For the text-containing cell, return its midpoint in (X, Y) coordinate format. 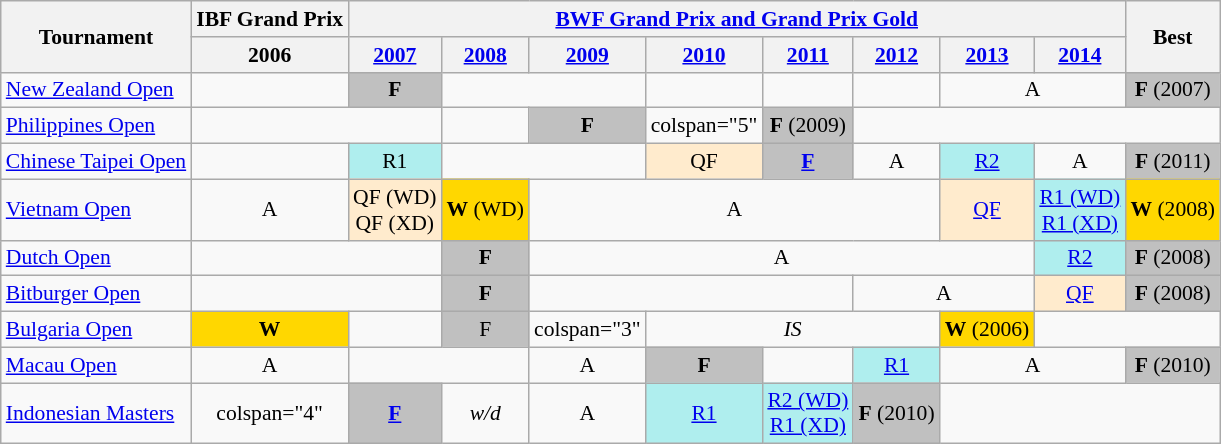
colspan="5" (704, 126)
2007 (394, 55)
W (2008) (1172, 210)
New Zealand Open (96, 90)
Bitburger Open (96, 294)
colspan="4" (270, 414)
Dutch Open (96, 258)
Tournament (96, 36)
2014 (1080, 55)
Macau Open (96, 365)
W (WD) (486, 210)
colspan="3" (588, 330)
Indonesian Masters (96, 414)
R2 (WD)R1 (XD) (808, 414)
Vietnam Open (96, 210)
2009 (588, 55)
F (2011) (1172, 162)
R1 (WD)R1 (XD) (1080, 210)
W (270, 330)
IBF Grand Prix (270, 19)
Bulgaria Open (96, 330)
Philippines Open (96, 126)
Chinese Taipei Open (96, 162)
w/d (486, 414)
F (2007) (1172, 90)
BWF Grand Prix and Grand Prix Gold (736, 19)
2011 (808, 55)
2013 (988, 55)
2010 (704, 55)
2006 (270, 55)
Best (1172, 36)
W (2006) (988, 330)
2012 (896, 55)
2008 (486, 55)
F (2009) (808, 126)
IS (793, 330)
QF (WD) QF (XD) (394, 210)
